Output the (x, y) coordinate of the center of the cell containing the given text.  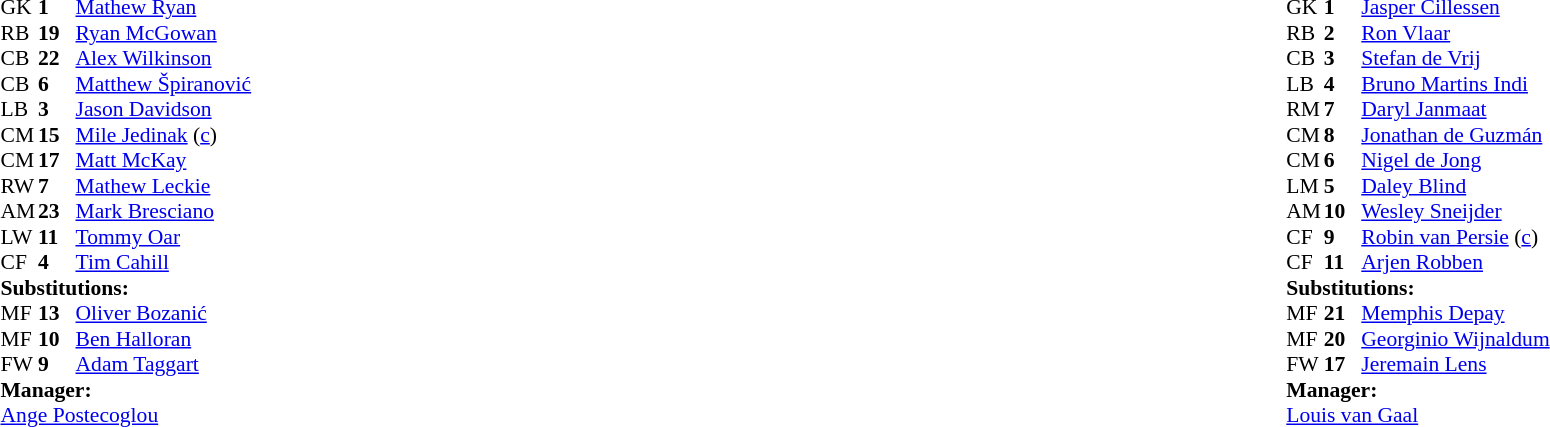
Mile Jedinak (c) (164, 135)
Daley Blind (1455, 186)
Nigel de Jong (1455, 161)
15 (57, 135)
LM (1305, 186)
Ron Vlaar (1455, 33)
8 (1343, 135)
Matthew Špiranović (164, 84)
Wesley Sneijder (1455, 211)
Matt McKay (164, 161)
LW (19, 237)
2 (1343, 33)
20 (1343, 339)
Arjen Robben (1455, 263)
Mark Bresciano (164, 211)
5 (1343, 186)
Tim Cahill (164, 263)
Tommy Oar (164, 237)
Daryl Janmaat (1455, 109)
Alex Wilkinson (164, 59)
Oliver Bozanić (164, 313)
23 (57, 211)
Adam Taggart (164, 365)
Memphis Depay (1455, 313)
Mathew Leckie (164, 186)
22 (57, 59)
21 (1343, 313)
Ryan McGowan (164, 33)
Robin van Persie (c) (1455, 237)
Stefan de Vrij (1455, 59)
Georginio Wijnaldum (1455, 339)
RW (19, 186)
Jason Davidson (164, 109)
Ben Halloran (164, 339)
13 (57, 313)
Jonathan de Guzmán (1455, 135)
Jeremain Lens (1455, 365)
Bruno Martins Indi (1455, 84)
19 (57, 33)
RM (1305, 109)
